Determine the (x, y) coordinate at the center of the cell enclosing the given text.  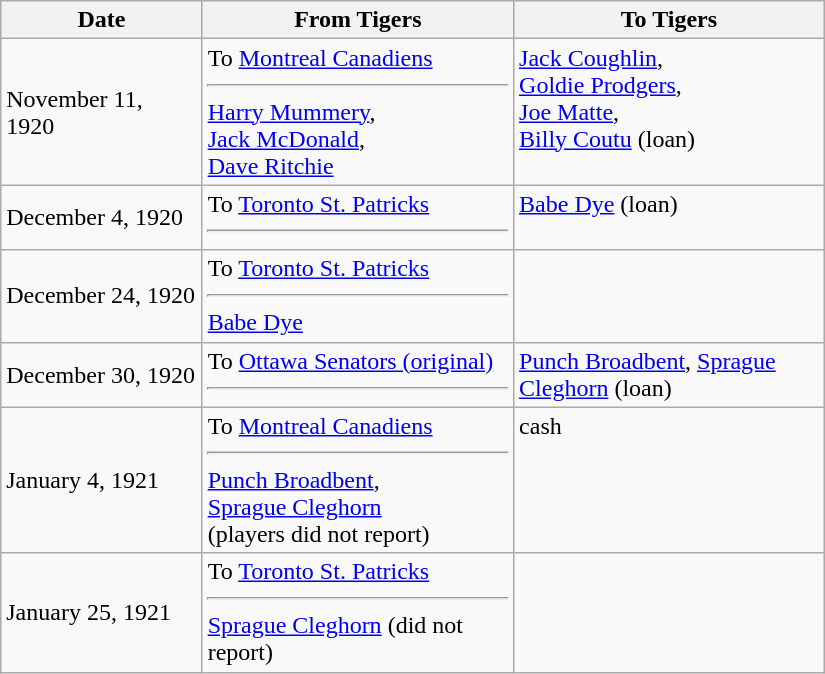
To Toronto St. PatricksSprague Cleghorn (did not report) (358, 612)
Date (102, 20)
Jack Coughlin,Goldie Prodgers,Joe Matte,Billy Coutu (loan) (670, 112)
November 11, 1920 (102, 112)
Babe Dye (loan) (670, 218)
To Montreal Canadiens Punch Broadbent,Sprague Cleghorn(players did not report) (358, 480)
To Toronto St. Patricks (358, 218)
From Tigers (358, 20)
Punch Broadbent, Sprague Cleghorn (loan) (670, 374)
January 4, 1921 (102, 480)
To Montreal Canadiens Harry Mummery,Jack McDonald,Dave Ritchie (358, 112)
December 30, 1920 (102, 374)
To Tigers (670, 20)
cash (670, 480)
December 4, 1920 (102, 218)
To Ottawa Senators (original) (358, 374)
January 25, 1921 (102, 612)
December 24, 1920 (102, 296)
To Toronto St. PatricksBabe Dye (358, 296)
